Detect which cell encompasses the target text, then output its [X, Y] center coordinate. 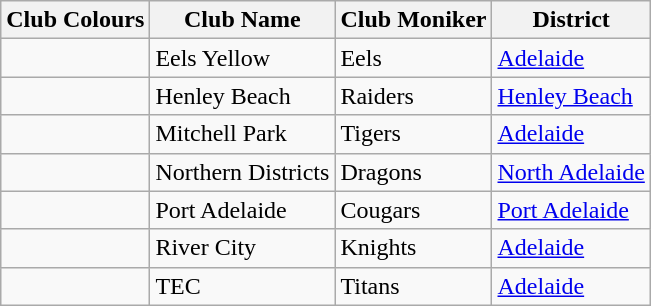
River City [242, 248]
Titans [414, 286]
Knights [414, 248]
Eels Yellow [242, 58]
Dragons [414, 172]
Cougars [414, 210]
Club Name [242, 20]
Club Moniker [414, 20]
Northern Districts [242, 172]
Tigers [414, 134]
Raiders [414, 96]
Mitchell Park [242, 134]
Club Colours [76, 20]
Eels [414, 58]
TEC [242, 286]
North Adelaide [571, 172]
District [571, 20]
